Find where the given text appears and provide that cell's center as (x, y) coordinate. 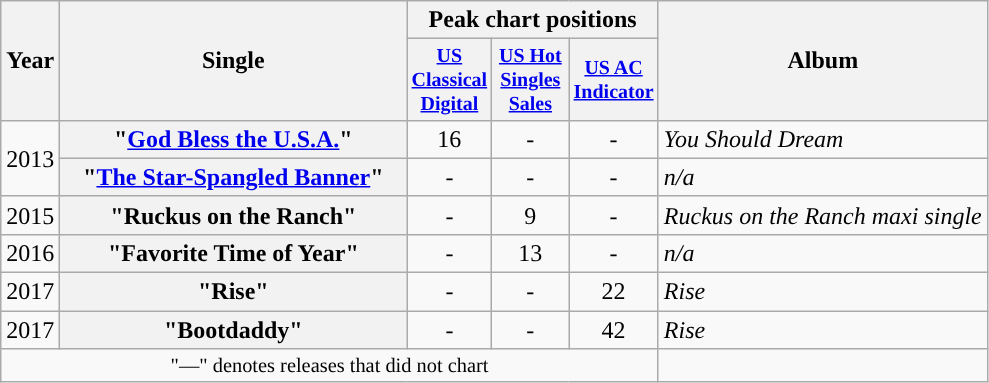
2013 (30, 158)
Single (234, 61)
42 (614, 330)
22 (614, 292)
9 (530, 215)
US AC Indicator (614, 80)
"Bootdaddy" (234, 330)
You Should Dream (822, 139)
2016 (30, 253)
"The Star-Spangled Banner" (234, 177)
Year (30, 61)
16 (450, 139)
"Ruckus on the Ranch" (234, 215)
Album (822, 61)
US Classical Digital (450, 80)
13 (530, 253)
Peak chart positions (532, 20)
US Hot Singles Sales (530, 80)
2015 (30, 215)
"God Bless the U.S.A." (234, 139)
"Rise" (234, 292)
"Favorite Time of Year" (234, 253)
Ruckus on the Ranch maxi single (822, 215)
"—" denotes releases that did not chart (330, 366)
